Detect which cell encompasses the target text, then output its (X, Y) center coordinate. 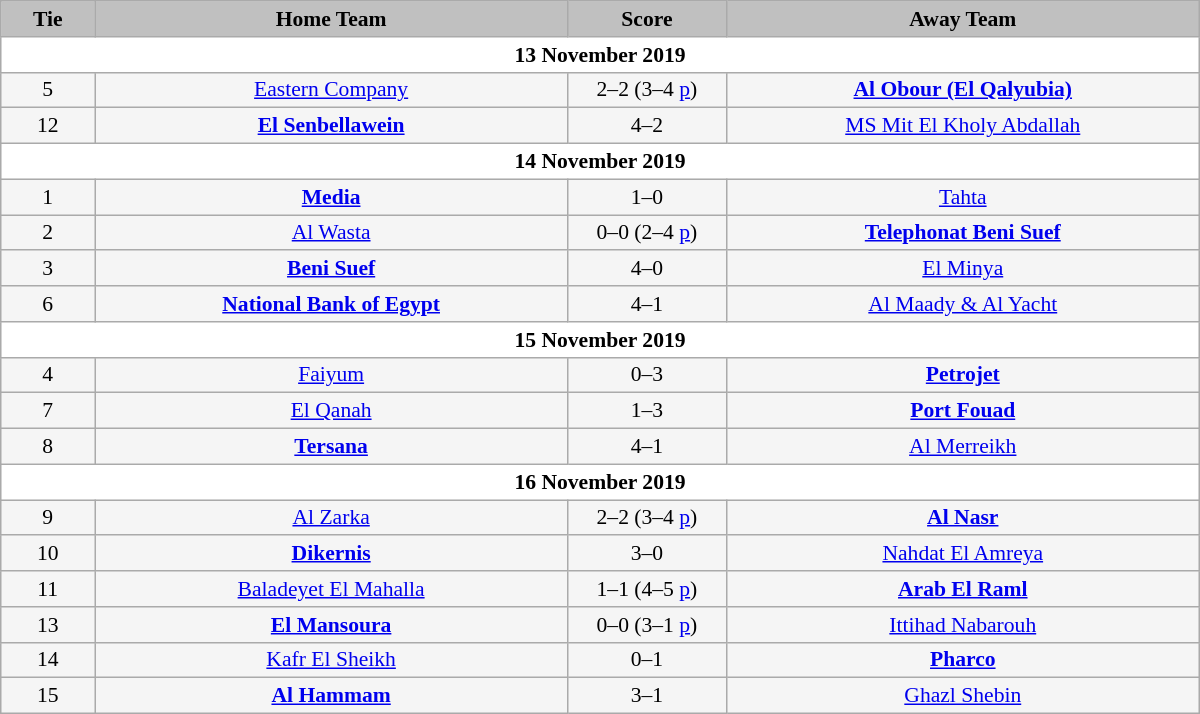
Nahdat El Amreya (962, 554)
Home Team (332, 19)
7 (48, 411)
4–0 (648, 269)
Tersana (332, 447)
3 (48, 269)
Telephonat Beni Suef (962, 233)
9 (48, 518)
4–2 (648, 126)
Beni Suef (332, 269)
Port Fouad (962, 411)
15 November 2019 (600, 340)
11 (48, 589)
Kafr El Sheikh (332, 660)
1–0 (648, 197)
4 (48, 375)
0–3 (648, 375)
0–1 (648, 660)
MS Mit El Kholy Abdallah (962, 126)
Al Merreikh (962, 447)
10 (48, 554)
El Senbellawein (332, 126)
Tahta (962, 197)
El Minya (962, 269)
Al Maady & Al Yacht (962, 304)
Ittihad Nabarouh (962, 625)
Al Obour (El Qalyubia) (962, 90)
Tie (48, 19)
Pharco (962, 660)
13 (48, 625)
1–3 (648, 411)
Petrojet (962, 375)
Arab El Raml (962, 589)
1–1 (4–5 p) (648, 589)
15 (48, 696)
3–1 (648, 696)
Al Nasr (962, 518)
1 (48, 197)
El Mansoura (332, 625)
El Qanah (332, 411)
12 (48, 126)
Baladeyet El Mahalla (332, 589)
Al Wasta (332, 233)
Al Hammam (332, 696)
Eastern Company (332, 90)
14 November 2019 (600, 162)
Faiyum (332, 375)
Score (648, 19)
National Bank of Egypt (332, 304)
Media (332, 197)
8 (48, 447)
Ghazl Shebin (962, 696)
Al Zarka (332, 518)
13 November 2019 (600, 55)
0–0 (2–4 p) (648, 233)
Away Team (962, 19)
3–0 (648, 554)
6 (48, 304)
2 (48, 233)
16 November 2019 (600, 482)
5 (48, 90)
14 (48, 660)
0–0 (3–1 p) (648, 625)
Dikernis (332, 554)
